Identify which cell holds the provided text, then report its [x, y] central coordinate. 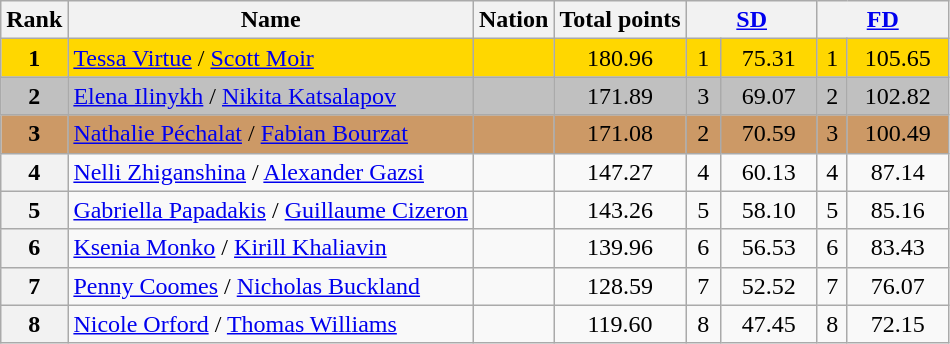
52.52 [768, 286]
Gabriella Papadakis / Guillaume Cizeron [271, 210]
58.10 [768, 210]
171.89 [620, 96]
60.13 [768, 172]
87.14 [898, 172]
83.43 [898, 248]
Penny Coomes / Nicholas Buckland [271, 286]
69.07 [768, 96]
Nicole Orford / Thomas Williams [271, 324]
180.96 [620, 58]
70.59 [768, 134]
Name [271, 20]
72.15 [898, 324]
139.96 [620, 248]
171.08 [620, 134]
Rank [34, 20]
Nation [513, 20]
105.65 [898, 58]
Nelli Zhiganshina / Alexander Gazsi [271, 172]
47.45 [768, 324]
Tessa Virtue / Scott Moir [271, 58]
100.49 [898, 134]
102.82 [898, 96]
76.07 [898, 286]
56.53 [768, 248]
SD [752, 20]
Elena Ilinykh / Nikita Katsalapov [271, 96]
85.16 [898, 210]
75.31 [768, 58]
Nathalie Péchalat / Fabian Bourzat [271, 134]
147.27 [620, 172]
143.26 [620, 210]
Ksenia Monko / Kirill Khaliavin [271, 248]
128.59 [620, 286]
Total points [620, 20]
FD [882, 20]
119.60 [620, 324]
